Determine the [X, Y] coordinate at the center of the cell enclosing the given text.  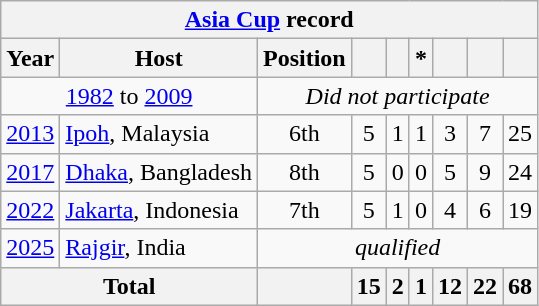
25 [520, 134]
4 [450, 210]
Total [130, 286]
1982 to 2009 [130, 96]
24 [520, 172]
Position [305, 58]
qualified [398, 248]
Year [30, 58]
Ipoh, Malaysia [159, 134]
2022 [30, 210]
8th [305, 172]
Did not participate [398, 96]
15 [368, 286]
9 [486, 172]
Host [159, 58]
Rajgir, India [159, 248]
6th [305, 134]
Dhaka, Bangladesh [159, 172]
68 [520, 286]
Asia Cup record [270, 20]
2025 [30, 248]
2 [398, 286]
3 [450, 134]
7 [486, 134]
22 [486, 286]
19 [520, 210]
2013 [30, 134]
Jakarta, Indonesia [159, 210]
2017 [30, 172]
* [420, 58]
6 [486, 210]
7th [305, 210]
12 [450, 286]
